Find where the given text appears and provide that cell's center as (x, y) coordinate. 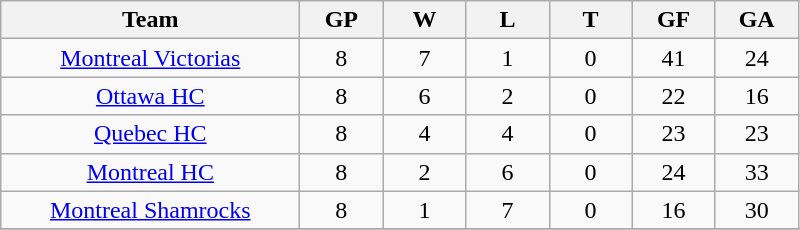
T (590, 20)
Montreal HC (150, 172)
Quebec HC (150, 134)
L (508, 20)
Montreal Victorias (150, 58)
Team (150, 20)
41 (674, 58)
30 (756, 210)
GA (756, 20)
GF (674, 20)
W (424, 20)
Montreal Shamrocks (150, 210)
Ottawa HC (150, 96)
33 (756, 172)
GP (342, 20)
22 (674, 96)
